Locate the cell with the specified text and output its [X, Y] center coordinate. 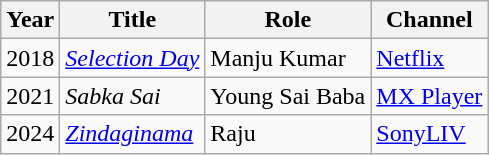
2018 [30, 58]
2021 [30, 96]
Title [132, 20]
MX Player [430, 96]
Young Sai Baba [288, 96]
Manju Kumar [288, 58]
Selection Day [132, 58]
Netflix [430, 58]
2024 [30, 134]
Year [30, 20]
Zindaginama [132, 134]
SonyLIV [430, 134]
Sabka Sai [132, 96]
Role [288, 20]
Raju [288, 134]
Channel [430, 20]
